Locate the cell with the specified text and output its (X, Y) center coordinate. 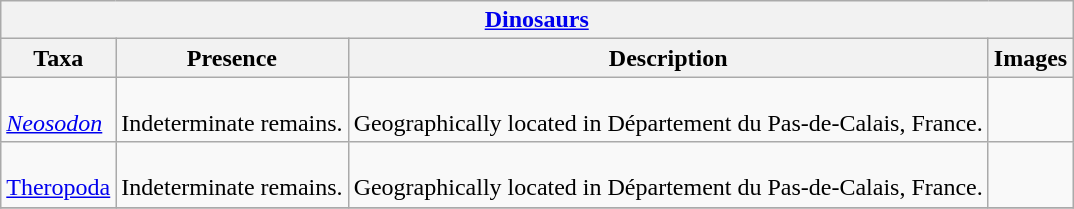
Description (668, 58)
Neosodon (58, 110)
Presence (232, 58)
Taxa (58, 58)
Theropoda (58, 174)
Images (1030, 58)
Dinosaurs (537, 20)
